Locate the cell with the specified text and output its (X, Y) center coordinate. 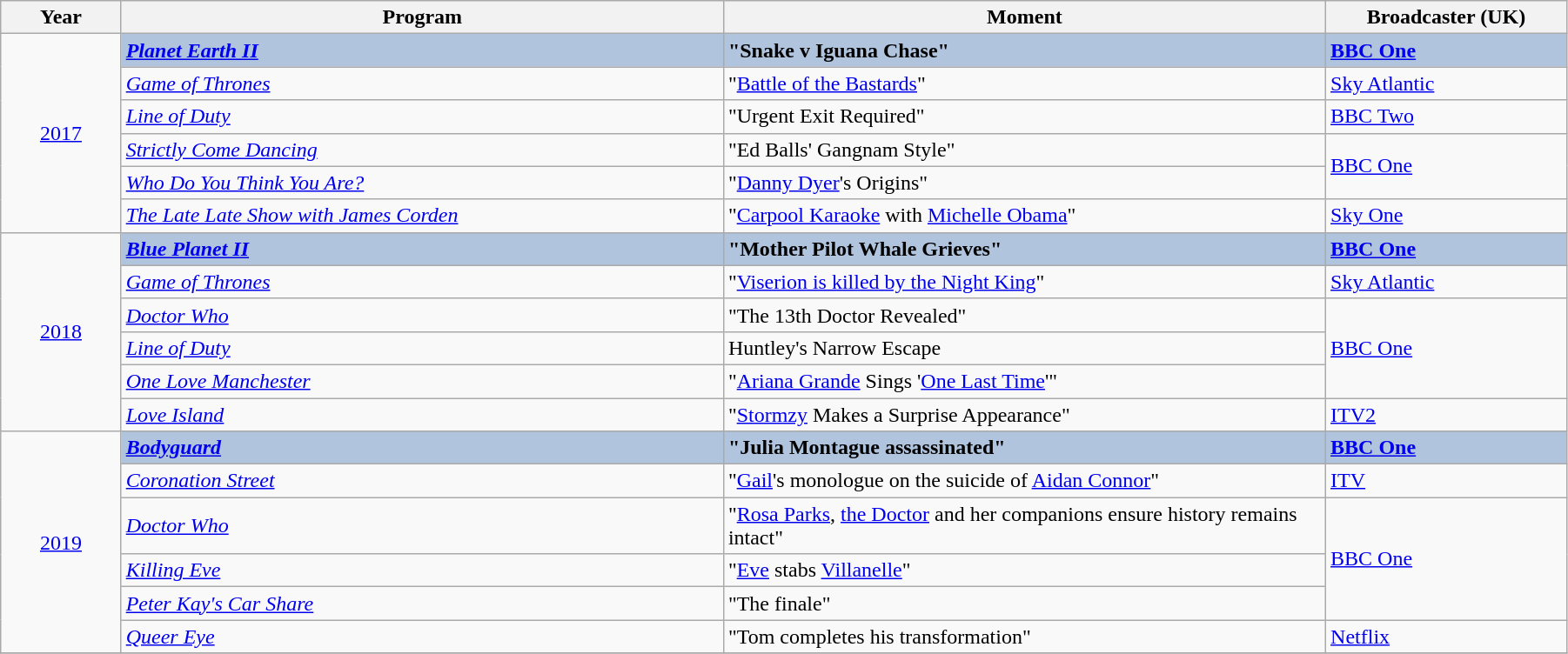
Netflix (1446, 637)
Planet Earth II (422, 50)
Program (422, 17)
"Eve stabs Villanelle" (1024, 571)
"The 13th Doctor Revealed" (1024, 315)
Who Do You Think You Are? (422, 183)
"Viserion is killed by the Night King" (1024, 282)
Bodyguard (422, 448)
Moment (1024, 17)
"Mother Pilot Whale Grieves" (1024, 249)
Strictly Come Dancing (422, 150)
"Snake v Iguana Chase" (1024, 50)
2019 (61, 543)
"Urgent Exit Required" (1024, 117)
ITV2 (1446, 415)
Love Island (422, 415)
"Rosa Parks, the Doctor and her companions ensure history remains intact" (1024, 525)
"Julia Montague assassinated" (1024, 448)
"Tom completes his transformation" (1024, 637)
2018 (61, 331)
Year (61, 17)
"Danny Dyer's Origins" (1024, 183)
"Ed Balls' Gangnam Style" (1024, 150)
Blue Planet II (422, 249)
Sky One (1446, 216)
2017 (61, 133)
"The finale" (1024, 604)
One Love Manchester (422, 381)
"Gail's monologue on the suicide of Aidan Connor" (1024, 481)
"Ariana Grande Sings 'One Last Time'" (1024, 381)
Broadcaster (UK) (1446, 17)
The Late Late Show with James Corden (422, 216)
Peter Kay's Car Share (422, 604)
ITV (1446, 481)
BBC Two (1446, 117)
Killing Eve (422, 571)
Queer Eye (422, 637)
"Carpool Karaoke with Michelle Obama" (1024, 216)
"Battle of the Bastards" (1024, 83)
"Stormzy Makes a Surprise Appearance" (1024, 415)
Coronation Street (422, 481)
Huntley's Narrow Escape (1024, 348)
